Find where the given text appears and provide that cell's center as (X, Y) coordinate. 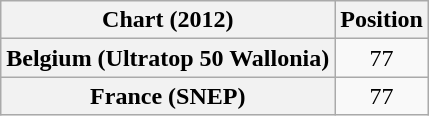
France (SNEP) (168, 96)
Position (382, 20)
Chart (2012) (168, 20)
Belgium (Ultratop 50 Wallonia) (168, 58)
